Locate the cell with the specified text and output its [x, y] center coordinate. 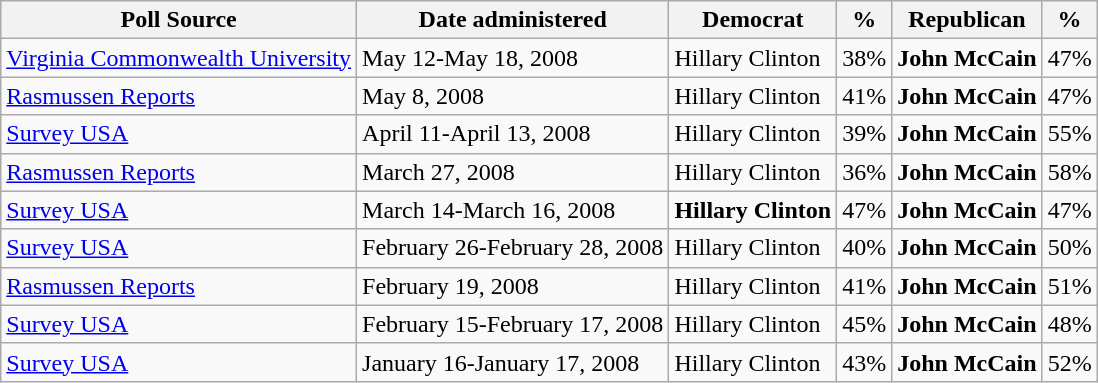
43% [864, 362]
39% [864, 134]
Democrat [753, 20]
Virginia Commonwealth University [179, 58]
58% [1070, 172]
45% [864, 324]
51% [1070, 286]
55% [1070, 134]
April 11-April 13, 2008 [513, 134]
February 19, 2008 [513, 286]
February 15-February 17, 2008 [513, 324]
48% [1070, 324]
52% [1070, 362]
36% [864, 172]
March 27, 2008 [513, 172]
May 8, 2008 [513, 96]
February 26-February 28, 2008 [513, 248]
Date administered [513, 20]
March 14-March 16, 2008 [513, 210]
38% [864, 58]
May 12-May 18, 2008 [513, 58]
Poll Source [179, 20]
Republican [967, 20]
January 16-January 17, 2008 [513, 362]
40% [864, 248]
50% [1070, 248]
